Extract the (x, y) coordinate from the center of the cell holding the provided text.  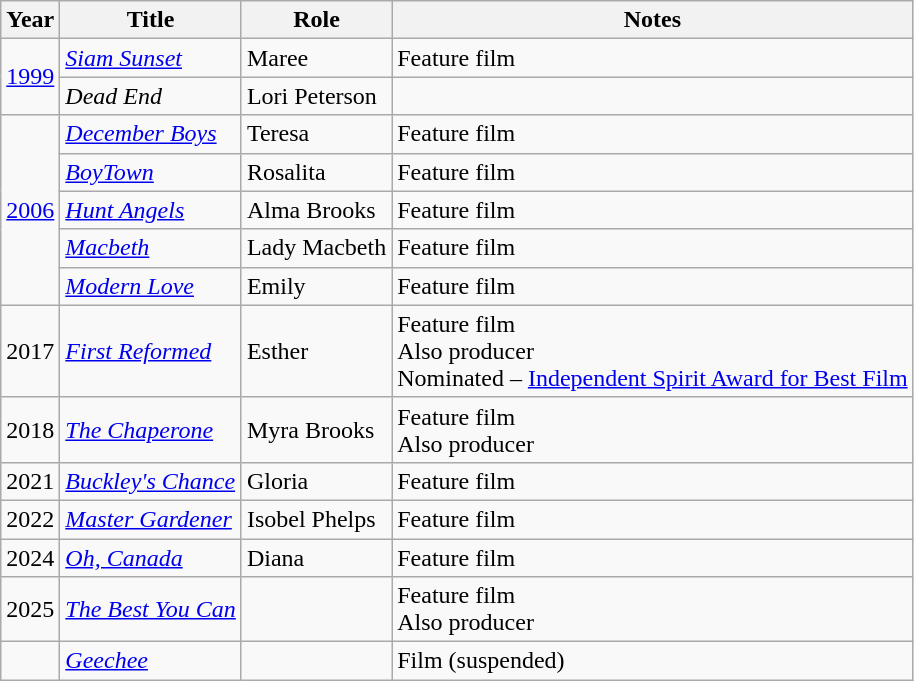
2025 (30, 610)
Rosalita (316, 172)
2024 (30, 557)
Year (30, 20)
Macbeth (151, 248)
Geechee (151, 661)
Master Gardener (151, 519)
1999 (30, 77)
Dead End (151, 96)
Teresa (316, 134)
2021 (30, 481)
Feature filmAlso producer Nominated – Independent Spirit Award for Best Film (652, 351)
2018 (30, 430)
Gloria (316, 481)
Esther (316, 351)
The Chaperone (151, 430)
2006 (30, 210)
December Boys (151, 134)
2017 (30, 351)
Lady Macbeth (316, 248)
First Reformed (151, 351)
Title (151, 20)
Oh, Canada (151, 557)
Hunt Angels (151, 210)
Lori Peterson (316, 96)
The Best You Can (151, 610)
Diana (316, 557)
Alma Brooks (316, 210)
Role (316, 20)
BoyTown (151, 172)
Emily (316, 286)
Maree (316, 58)
2022 (30, 519)
Modern Love (151, 286)
Isobel Phelps (316, 519)
Myra Brooks (316, 430)
Siam Sunset (151, 58)
Buckley's Chance (151, 481)
Notes (652, 20)
Film (suspended) (652, 661)
